Identify which cell holds the provided text, then report its [x, y] central coordinate. 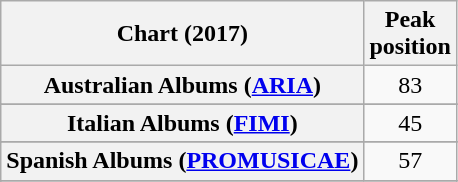
Spanish Albums (PROMUSICAE) [182, 161]
83 [410, 85]
Chart (2017) [182, 34]
Peak position [410, 34]
57 [410, 161]
Australian Albums (ARIA) [182, 85]
45 [410, 123]
Italian Albums (FIMI) [182, 123]
